Scan for the cell matching the given text and deliver its [X, Y] coordinate at center. 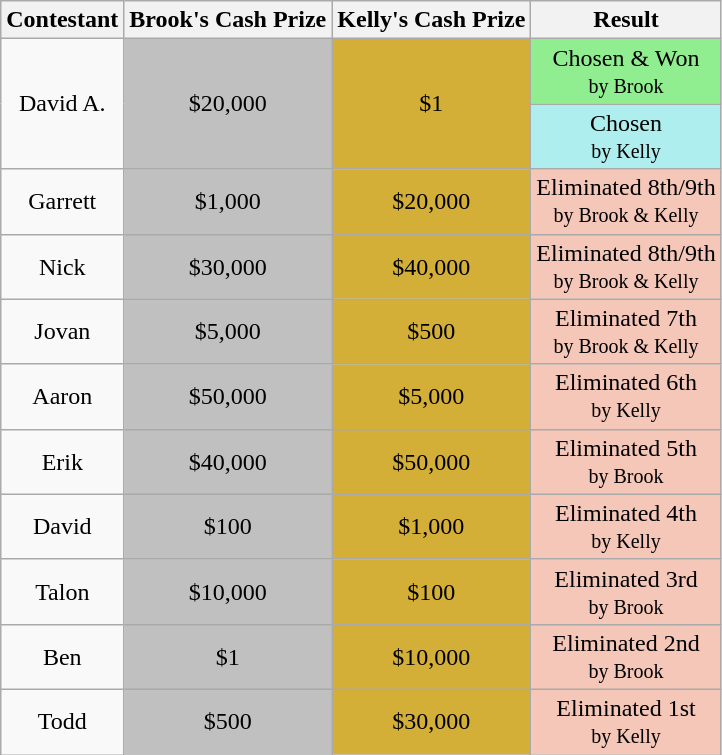
Talon [62, 592]
David [62, 526]
Brook's Cash Prize [228, 20]
Kelly's Cash Prize [432, 20]
Eliminated 7th by Brook & Kelly [626, 332]
Eliminated 2nd by Brook [626, 656]
Todd [62, 722]
Erik [62, 462]
Aaron [62, 396]
Eliminated 1st by Kelly [626, 722]
Chosen & Wonby Brook [626, 72]
Eliminated 3rd by Brook [626, 592]
Eliminated 4th by Kelly [626, 526]
Chosen by Kelly [626, 136]
Jovan [62, 332]
David A. [62, 104]
Contestant [62, 20]
Nick [62, 266]
Eliminated 6th by Kelly [626, 396]
Result [626, 20]
Ben [62, 656]
Eliminated 5th by Brook [626, 462]
Garrett [62, 202]
